Provide the (X, Y) coordinate of the cell's center where the given text is located.  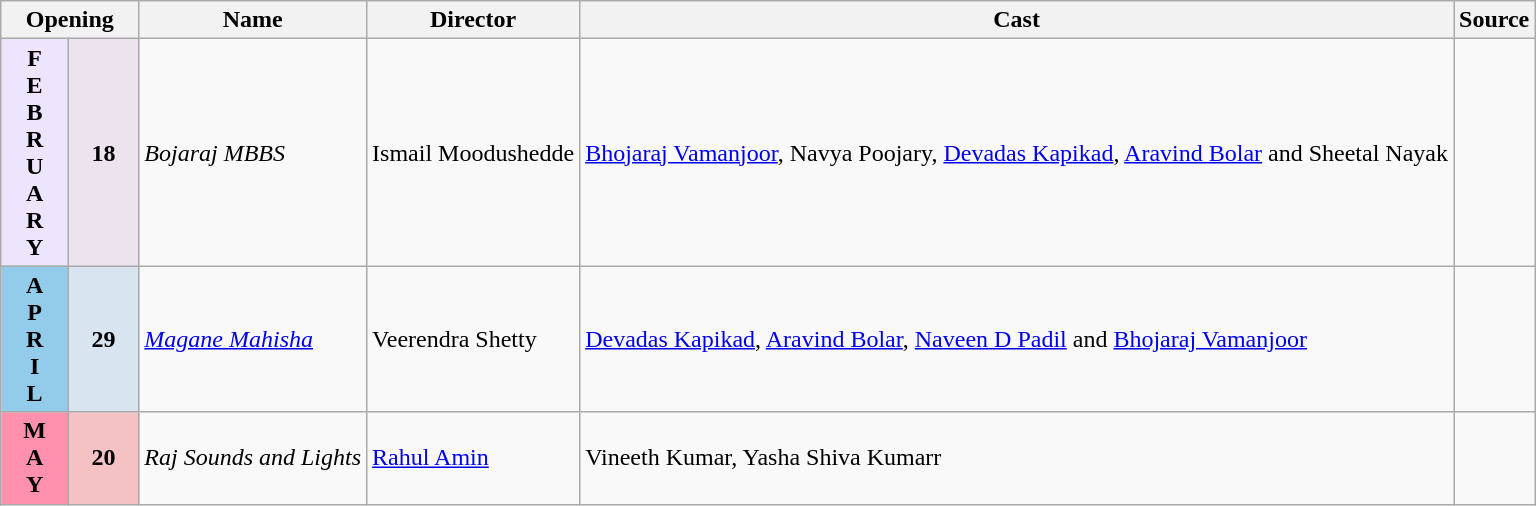
Director (474, 20)
Rahul Amin (474, 458)
20 (103, 458)
Magane Mahisha (253, 339)
Vineeth Kumar, Yasha Shiva Kumarr (1017, 458)
Ismail Moodushedde (474, 152)
Bhojaraj Vamanjoor, Navya Poojary, Devadas Kapikad, Aravind Bolar and Sheetal Nayak (1017, 152)
18 (103, 152)
FEBRUARY (35, 152)
Opening (70, 20)
Veerendra Shetty (474, 339)
APRIL (35, 339)
Cast (1017, 20)
Bojaraj MBBS (253, 152)
Source (1494, 20)
Devadas Kapikad, Aravind Bolar, Naveen D Padil and Bhojaraj Vamanjoor (1017, 339)
Name (253, 20)
29 (103, 339)
Raj Sounds and Lights (253, 458)
MAY (35, 458)
